Output the (X, Y) coordinate of the center of the cell containing the given text.  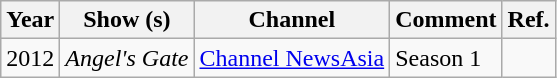
Year (30, 20)
Show (s) (127, 20)
2012 (30, 58)
Channel NewsAsia (292, 58)
Comment (446, 20)
Channel (292, 20)
Ref. (528, 20)
Season 1 (446, 58)
Angel's Gate (127, 58)
